Output the (X, Y) coordinate of the center of the cell containing the given text.  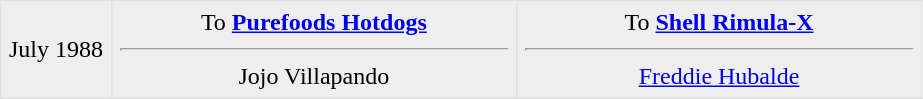
To Shell Rimula-XFreddie Hubalde (718, 50)
July 1988 (56, 50)
To Purefoods HotdogsJojo Villapando (314, 50)
